Determine the (x, y) coordinate at the center of the cell enclosing the given text.  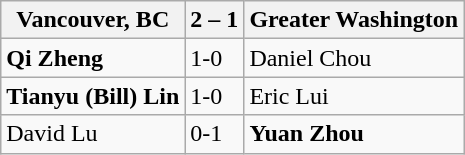
Eric Lui (354, 96)
Tianyu (Bill) Lin (93, 96)
David Lu (93, 134)
Daniel Chou (354, 58)
Qi Zheng (93, 58)
0-1 (214, 134)
Yuan Zhou (354, 134)
Vancouver, BC (93, 20)
Greater Washington (354, 20)
2 – 1 (214, 20)
